Output the (x, y) coordinate of the center of the cell containing the given text.  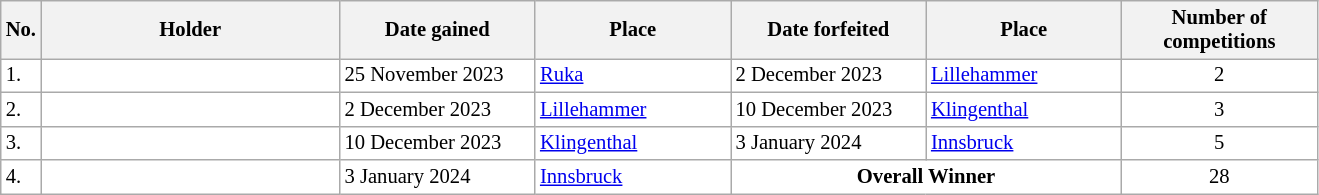
25 November 2023 (438, 75)
28 (1220, 177)
5 (1220, 143)
Date gained (438, 29)
Overall Winner (926, 177)
Date forfeited (828, 29)
2 (1220, 75)
1. (21, 75)
4. (21, 177)
No. (21, 29)
3. (21, 143)
Holder (190, 29)
3 (1220, 109)
Ruka (632, 75)
Number of competitions (1220, 29)
2. (21, 109)
